Provide the (x, y) coordinate of the cell's center where the given text is located.  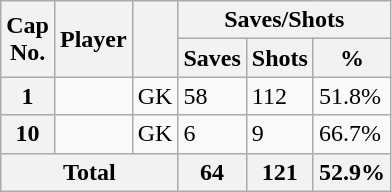
121 (280, 172)
Player (93, 39)
52.9% (352, 172)
% (352, 58)
6 (212, 134)
58 (212, 96)
Total (90, 172)
Saves (212, 58)
64 (212, 172)
Shots (280, 58)
51.8% (352, 96)
CapNo. (28, 39)
9 (280, 134)
112 (280, 96)
10 (28, 134)
1 (28, 96)
66.7% (352, 134)
Saves/Shots (284, 20)
